From the cell containing the given text, extract its center point as (x, y) coordinate. 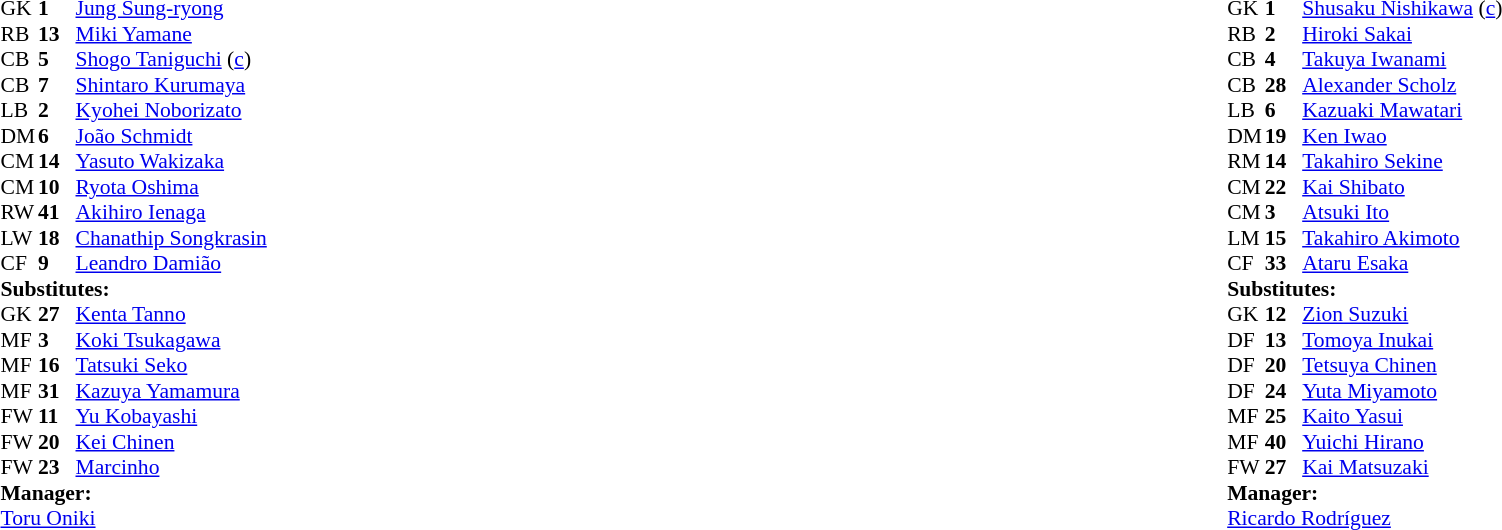
Chanathip Songkrasin (172, 238)
Marcinho (172, 467)
LM (1246, 238)
Kei Chinen (172, 442)
41 (57, 213)
Leandro Damião (172, 263)
LW (19, 238)
RM (1246, 161)
24 (1284, 391)
4 (1284, 59)
Yasuto Wakizaka (172, 161)
5 (57, 59)
19 (1284, 136)
Akihiro Ienaga (172, 213)
25 (1284, 417)
Tetsuya Chinen (1402, 365)
Takahiro Sekine (1402, 161)
16 (57, 365)
Tomoya Inukai (1402, 340)
Kai Shibato (1402, 187)
15 (1284, 238)
10 (57, 187)
Ataru Esaka (1402, 263)
Koki Tsukagawa (172, 340)
12 (1284, 315)
Kazuya Yamamura (172, 391)
22 (1284, 187)
Alexander Scholz (1402, 85)
Ryota Oshima (172, 187)
Kazuaki Mawatari (1402, 111)
Yuichi Hirano (1402, 442)
9 (57, 263)
33 (1284, 263)
Kaito Yasui (1402, 417)
Ken Iwao (1402, 136)
Yu Kobayashi (172, 417)
Atsuki Ito (1402, 213)
Kyohei Noborizato (172, 111)
Hiroki Sakai (1402, 34)
Kai Matsuzaki (1402, 467)
RW (19, 213)
Zion Suzuki (1402, 315)
Yuta Miyamoto (1402, 391)
Takuya Iwanami (1402, 59)
7 (57, 85)
Tatsuki Seko (172, 365)
João Schmidt (172, 136)
Kenta Tanno (172, 315)
40 (1284, 442)
11 (57, 417)
18 (57, 238)
Shintaro Kurumaya (172, 85)
31 (57, 391)
Takahiro Akimoto (1402, 238)
Miki Yamane (172, 34)
Shogo Taniguchi (c) (172, 59)
23 (57, 467)
28 (1284, 85)
